Return [x, y] of the center of cell containing provided text 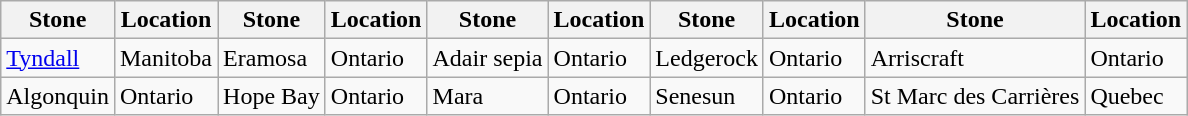
Mara [488, 96]
Algonquin [58, 96]
Arriscraft [975, 58]
Senesun [707, 96]
Ledgerock [707, 58]
Adair sepia [488, 58]
St Marc des Carrières [975, 96]
Tyndall [58, 58]
Manitoba [166, 58]
Hope Bay [272, 96]
Eramosa [272, 58]
Quebec [1136, 96]
